Provide the [X, Y] coordinate of the cell's center where the given text is located.  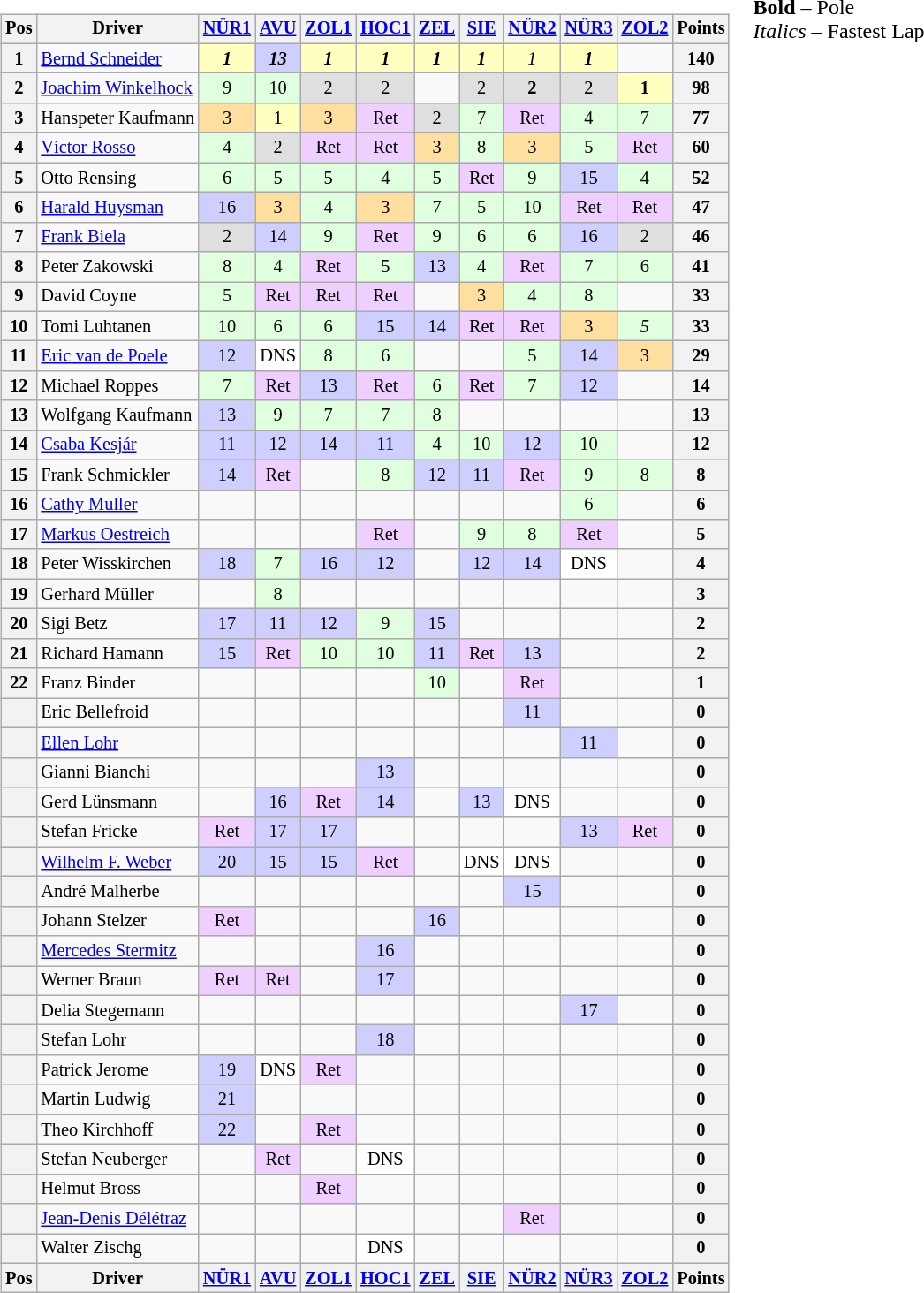
Sigi Betz [117, 624]
41 [701, 267]
Michael Roppes [117, 386]
Gianni Bianchi [117, 772]
Stefan Lohr [117, 1040]
Ellen Lohr [117, 742]
Werner Braun [117, 981]
Joachim Winkelhock [117, 88]
Helmut Bross [117, 1189]
Johann Stelzer [117, 921]
Wolfgang Kaufmann [117, 415]
Stefan Neuberger [117, 1160]
77 [701, 118]
Bernd Schneider [117, 58]
Eric Bellefroid [117, 713]
Delia Stegemann [117, 1010]
98 [701, 88]
Markus Oestreich [117, 535]
Jean-Denis Délétraz [117, 1219]
Theo Kirchhoff [117, 1129]
Gerhard Müller [117, 594]
46 [701, 237]
David Coyne [117, 297]
29 [701, 356]
André Malherbe [117, 892]
Peter Wisskirchen [117, 564]
Mercedes Stermitz [117, 951]
60 [701, 148]
Frank Biela [117, 237]
Otto Rensing [117, 178]
140 [701, 58]
Franz Binder [117, 683]
Peter Zakowski [117, 267]
Wilhelm F. Weber [117, 862]
Richard Hamann [117, 653]
Hanspeter Kaufmann [117, 118]
Harald Huysman [117, 208]
Stefan Fricke [117, 832]
Martin Ludwig [117, 1099]
Eric van de Poele [117, 356]
Cathy Muller [117, 505]
Csaba Kesjár [117, 445]
52 [701, 178]
47 [701, 208]
Gerd Lünsmann [117, 802]
Walter Zischg [117, 1249]
Patrick Jerome [117, 1070]
Tomi Luhtanen [117, 326]
Víctor Rosso [117, 148]
Frank Schmickler [117, 475]
